Output the [X, Y] coordinate of the center of the cell containing the given text.  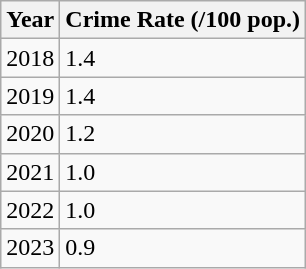
1.2 [183, 134]
Crime Rate (/100 pop.) [183, 20]
2022 [30, 210]
2023 [30, 248]
2021 [30, 172]
2018 [30, 58]
2020 [30, 134]
2019 [30, 96]
Year [30, 20]
0.9 [183, 248]
